Search for the cell housing the specified text and yield its [x, y] center coordinate. 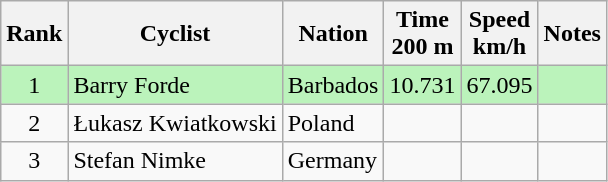
Barbados [333, 85]
3 [34, 161]
Rank [34, 34]
67.095 [500, 85]
10.731 [422, 85]
Notes [572, 34]
Speedkm/h [500, 34]
Nation [333, 34]
Cyclist [175, 34]
Stefan Nimke [175, 161]
Poland [333, 123]
2 [34, 123]
Łukasz Kwiatkowski [175, 123]
Germany [333, 161]
1 [34, 85]
Time200 m [422, 34]
Barry Forde [175, 85]
